Determine the (x, y) coordinate at the center of the cell enclosing the given text.  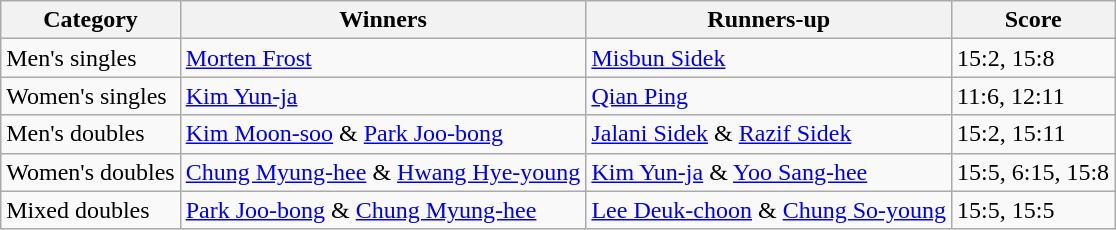
15:2, 15:11 (1034, 134)
Score (1034, 20)
Mixed doubles (90, 210)
Kim Yun-ja (383, 96)
15:5, 6:15, 15:8 (1034, 172)
Winners (383, 20)
Men's doubles (90, 134)
Kim Moon-soo & Park Joo-bong (383, 134)
Runners-up (769, 20)
Men's singles (90, 58)
Lee Deuk-choon & Chung So-young (769, 210)
Kim Yun-ja & Yoo Sang-hee (769, 172)
Morten Frost (383, 58)
Chung Myung-hee & Hwang Hye-young (383, 172)
Jalani Sidek & Razif Sidek (769, 134)
Misbun Sidek (769, 58)
Women's doubles (90, 172)
15:2, 15:8 (1034, 58)
Park Joo-bong & Chung Myung-hee (383, 210)
15:5, 15:5 (1034, 210)
11:6, 12:11 (1034, 96)
Women's singles (90, 96)
Qian Ping (769, 96)
Category (90, 20)
